Return the (X, Y) coordinate for the center point of the cell that contains the specified text.  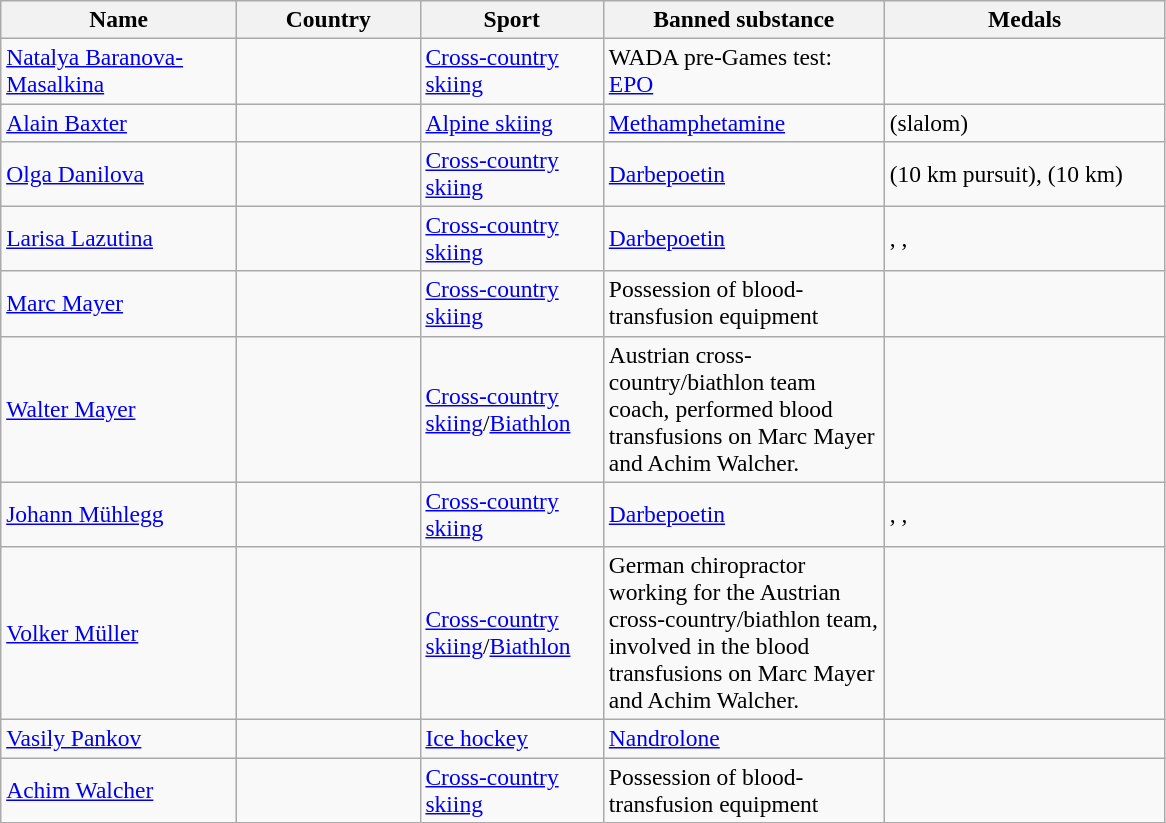
Johann Mühlegg (119, 514)
Austrian cross-country/biathlon team coach, performed blood transfusions on Marc Mayer and Achim Walcher. (744, 409)
Larisa Lazutina (119, 238)
Alpine skiing (512, 122)
Ice hockey (512, 738)
Natalya Baranova-Masalkina (119, 70)
Marc Mayer (119, 304)
Banned substance (744, 19)
Medals (1024, 19)
Achim Walcher (119, 790)
Sport (512, 19)
Walter Mayer (119, 409)
WADA pre-Games test: EPO (744, 70)
(slalom) (1024, 122)
German chiropractor working for the Austrian cross-country/biathlon team, involved in the blood transfusions on Marc Mayer and Achim Walcher. (744, 632)
Country (328, 19)
Vasily Pankov (119, 738)
Name (119, 19)
Methamphetamine (744, 122)
Volker Müller (119, 632)
Nandrolone (744, 738)
(10 km pursuit), (10 km) (1024, 174)
Alain Baxter (119, 122)
Olga Danilova (119, 174)
